For the text-containing cell, return its midpoint in (x, y) coordinate format. 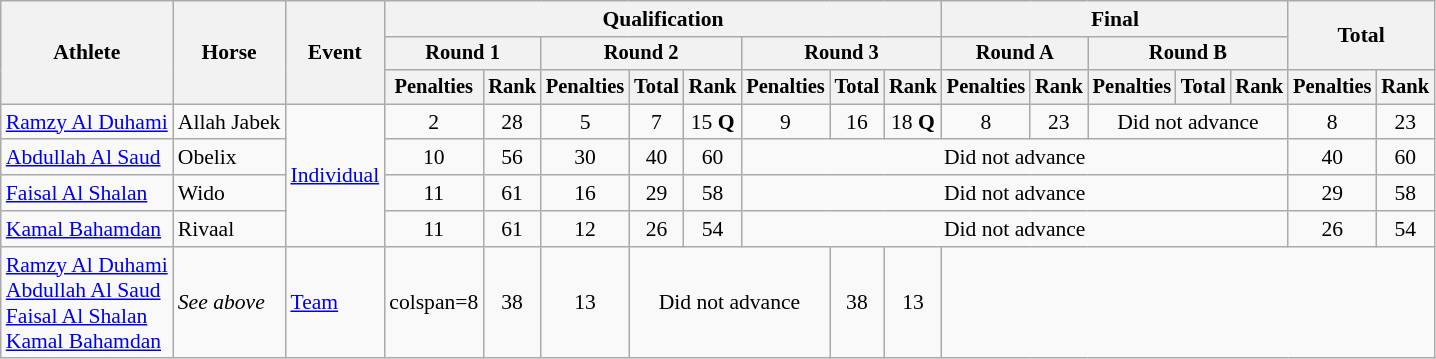
Ramzy Al Duhami (87, 122)
See above (230, 303)
9 (785, 122)
10 (434, 158)
18 Q (913, 122)
Final (1115, 19)
Individual (334, 175)
Event (334, 52)
28 (512, 122)
Qualification (663, 19)
30 (585, 158)
Round 1 (462, 54)
15 Q (713, 122)
Wido (230, 193)
56 (512, 158)
7 (656, 122)
Ramzy Al DuhamiAbdullah Al SaudFaisal Al ShalanKamal Bahamdan (87, 303)
Round 2 (641, 54)
Round B (1188, 54)
2 (434, 122)
Athlete (87, 52)
Obelix (230, 158)
Horse (230, 52)
Round 3 (841, 54)
Round A (1015, 54)
Faisal Al Shalan (87, 193)
5 (585, 122)
Allah Jabek (230, 122)
Team (334, 303)
Rivaal (230, 229)
Kamal Bahamdan (87, 229)
12 (585, 229)
colspan=8 (434, 303)
Abdullah Al Saud (87, 158)
